Detect which cell encompasses the target text, then output its [x, y] center coordinate. 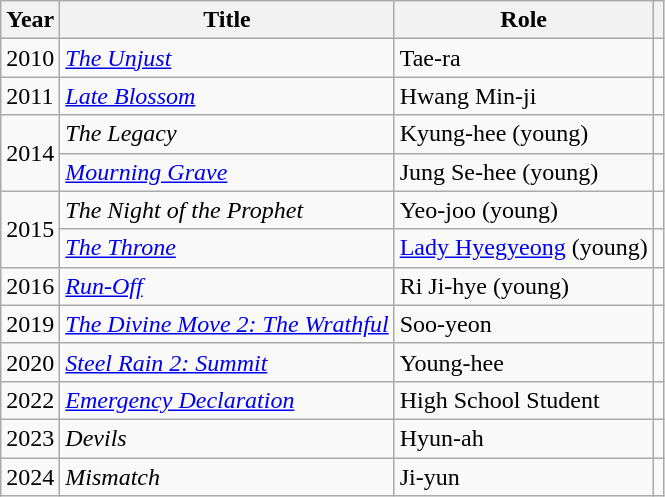
The Legacy [227, 134]
Run-Off [227, 286]
Emergency Declaration [227, 400]
2022 [30, 400]
Hyun-ah [524, 438]
Late Blossom [227, 96]
Ri Ji-hye (young) [524, 286]
Title [227, 20]
Soo-yeon [524, 324]
2011 [30, 96]
The Night of the Prophet [227, 210]
Mismatch [227, 477]
Young-hee [524, 362]
Mourning Grave [227, 172]
2023 [30, 438]
2015 [30, 229]
Lady Hyegyeong (young) [524, 248]
Role [524, 20]
Devils [227, 438]
2020 [30, 362]
High School Student [524, 400]
Year [30, 20]
2016 [30, 286]
2014 [30, 153]
Kyung-hee (young) [524, 134]
Ji-yun [524, 477]
Steel Rain 2: Summit [227, 362]
2019 [30, 324]
Tae-ra [524, 58]
The Divine Move 2: The Wrathful [227, 324]
Jung Se-hee (young) [524, 172]
2024 [30, 477]
Hwang Min-ji [524, 96]
Yeo-joo (young) [524, 210]
2010 [30, 58]
The Throne [227, 248]
The Unjust [227, 58]
